Locate the cell with the specified text and output its [x, y] center coordinate. 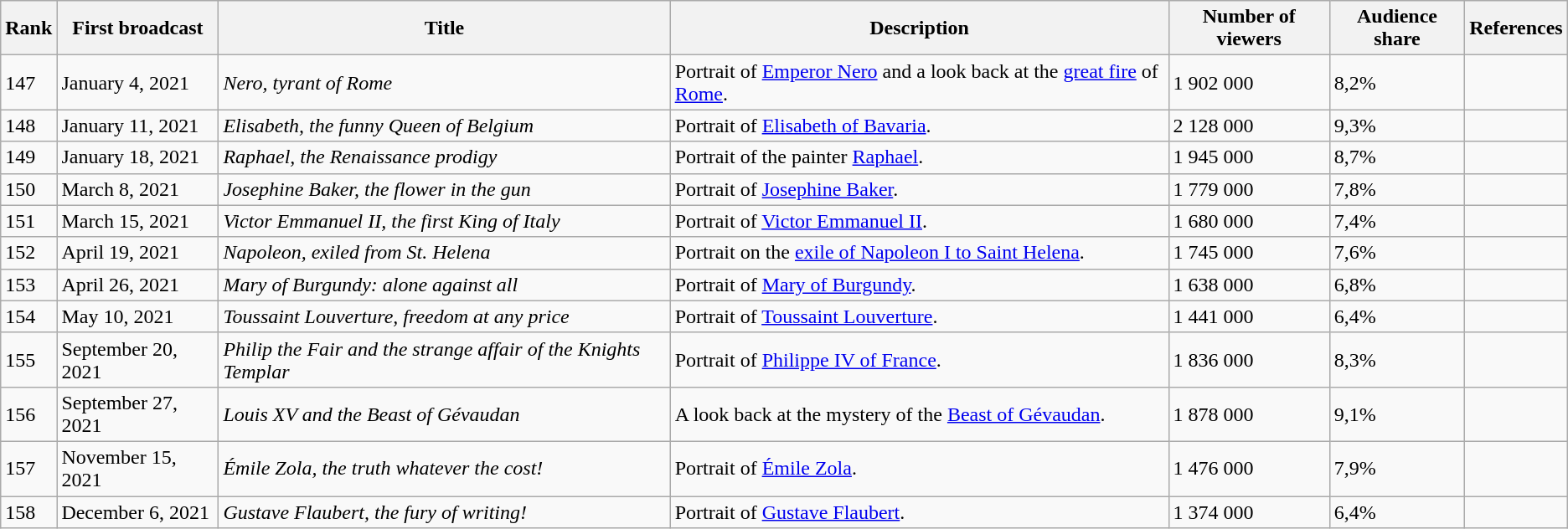
Portrait of Émile Zola. [920, 469]
Elisabeth, the funny Queen of Belgium [444, 126]
1 374 000 [1249, 511]
8,2% [1397, 82]
154 [28, 316]
150 [28, 189]
September 27, 2021 [137, 413]
1 836 000 [1249, 360]
Portrait of Toussaint Louverture. [920, 316]
1 441 000 [1249, 316]
January 11, 2021 [137, 126]
Number of viewers [1249, 28]
7,6% [1397, 253]
January 4, 2021 [137, 82]
Portrait of Elisabeth of Bavaria. [920, 126]
1 745 000 [1249, 253]
Rank [28, 28]
157 [28, 469]
148 [28, 126]
153 [28, 285]
Gustave Flaubert, the fury of writing! [444, 511]
152 [28, 253]
Title [444, 28]
March 15, 2021 [137, 221]
1 779 000 [1249, 189]
September 20, 2021 [137, 360]
April 26, 2021 [137, 285]
Josephine Baker, the flower in the gun [444, 189]
Philip the Fair and the strange affair of the Knights Templar [444, 360]
6,8% [1397, 285]
156 [28, 413]
9,3% [1397, 126]
8,3% [1397, 360]
April 19, 2021 [137, 253]
Émile Zola, the truth whatever the cost! [444, 469]
151 [28, 221]
May 10, 2021 [137, 316]
2 128 000 [1249, 126]
Portrait of Mary of Burgundy. [920, 285]
Mary of Burgundy: alone against all [444, 285]
November 15, 2021 [137, 469]
Napoleon, exiled from St. Helena [444, 253]
1 476 000 [1249, 469]
1 945 000 [1249, 157]
Portrait of Josephine Baker. [920, 189]
Portrait of the painter Raphael. [920, 157]
Portrait of Emperor Nero and a look back at the great fire of Rome. [920, 82]
7,4% [1397, 221]
Portrait on the exile of Napoleon I to Saint Helena. [920, 253]
January 18, 2021 [137, 157]
References [1516, 28]
A look back at the mystery of the Beast of Gévaudan. [920, 413]
158 [28, 511]
Toussaint Louverture, freedom at any price [444, 316]
1 680 000 [1249, 221]
Portrait of Philippe IV of France. [920, 360]
1 878 000 [1249, 413]
149 [28, 157]
Louis XV and the Beast of Gévaudan [444, 413]
7,9% [1397, 469]
Raphael, the Renaissance prodigy [444, 157]
8,7% [1397, 157]
December 6, 2021 [137, 511]
1 902 000 [1249, 82]
March 8, 2021 [137, 189]
1 638 000 [1249, 285]
First broadcast [137, 28]
147 [28, 82]
Description [920, 28]
9,1% [1397, 413]
7,8% [1397, 189]
Audience share [1397, 28]
Victor Emmanuel II, the first King of Italy [444, 221]
Portrait of Victor Emmanuel II. [920, 221]
Nero, tyrant of Rome [444, 82]
155 [28, 360]
Portrait of Gustave Flaubert. [920, 511]
